Extract the [X, Y] coordinate from the center of the cell holding the provided text.  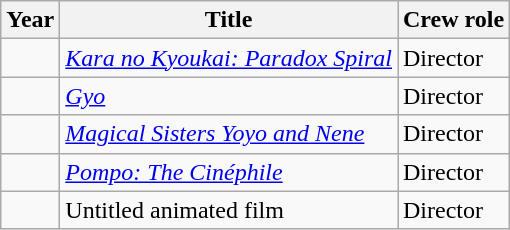
Title [229, 20]
Kara no Kyoukai: Paradox Spiral [229, 58]
Magical Sisters Yoyo and Nene [229, 134]
Gyo [229, 96]
Crew role [454, 20]
Year [30, 20]
Untitled animated film [229, 210]
Pompo: The Cinéphile [229, 172]
